Determine the (x, y) coordinate at the center of the cell enclosing the given text.  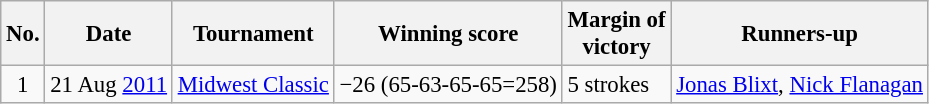
1 (23, 85)
Jonas Blixt, Nick Flanagan (800, 85)
Winning score (448, 34)
Date (108, 34)
−26 (65-63-65-65=258) (448, 85)
21 Aug 2011 (108, 85)
Margin ofvictory (616, 34)
5 strokes (616, 85)
Runners-up (800, 34)
Midwest Classic (253, 85)
Tournament (253, 34)
No. (23, 34)
